Provide the [X, Y] coordinate of the cell's center where the given text is located.  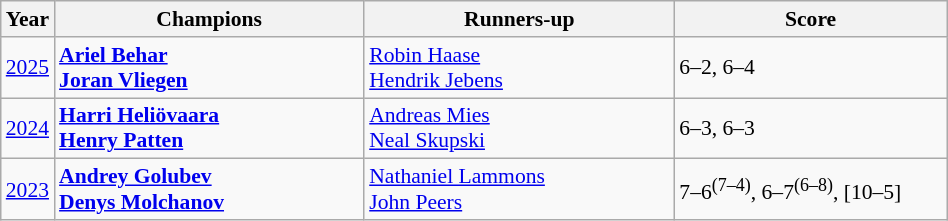
2024 [28, 128]
Score [810, 19]
Runners-up [519, 19]
Champions [209, 19]
Ariel Behar Joran Vliegen [209, 68]
Year [28, 19]
Harri Heliövaara Henry Patten [209, 128]
Robin Haase Hendrik Jebens [519, 68]
Andrey Golubev Denys Molchanov [209, 190]
6–2, 6–4 [810, 68]
7–6(7–4), 6–7(6–8), [10–5] [810, 190]
6–3, 6–3 [810, 128]
Nathaniel Lammons John Peers [519, 190]
Andreas Mies Neal Skupski [519, 128]
2025 [28, 68]
2023 [28, 190]
